Find where the given text appears and provide that cell's center as (X, Y) coordinate. 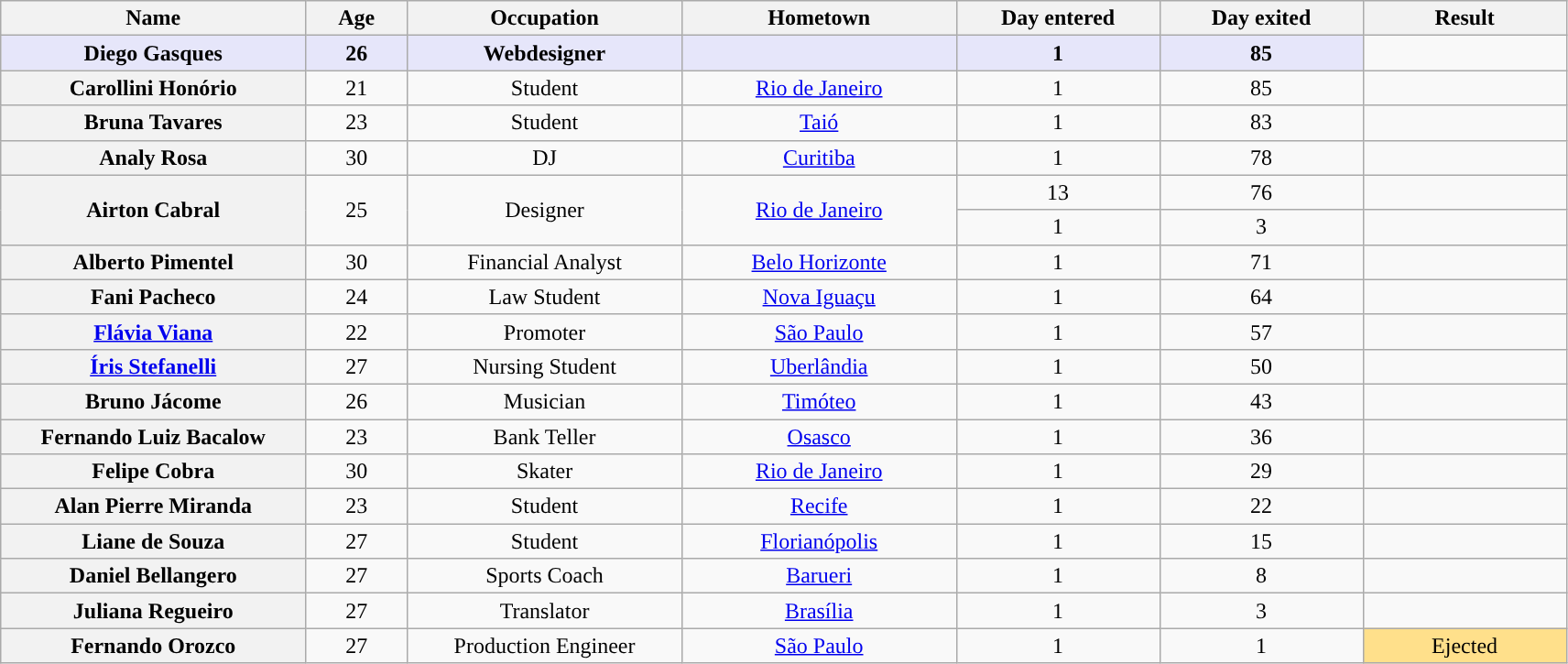
Alberto Pimentel (154, 262)
Skater (545, 472)
Felipe Cobra (154, 472)
57 (1261, 332)
Curitiba (819, 158)
Taió (819, 123)
Sports Coach (545, 576)
Webdesigner (545, 53)
Brasília (819, 611)
24 (357, 297)
Fernando Orozco (154, 646)
Alan Pierre Miranda (154, 506)
Day exited (1261, 18)
Nursing Student (545, 366)
Osasco (819, 437)
Day entered (1058, 18)
Age (357, 18)
15 (1261, 541)
Translator (545, 611)
50 (1261, 366)
29 (1261, 472)
Juliana Regueiro (154, 611)
Liane de Souza (154, 541)
78 (1261, 158)
43 (1261, 401)
36 (1261, 437)
Bruna Tavares (154, 123)
Bank Teller (545, 437)
Diego Gasques (154, 53)
DJ (545, 158)
Airton Cabral (154, 210)
Uberlândia (819, 366)
Nova Iguaçu (819, 297)
Recife (819, 506)
64 (1261, 297)
Production Engineer (545, 646)
Designer (545, 210)
Financial Analyst (545, 262)
Law Student (545, 297)
Name (154, 18)
25 (357, 210)
Íris Stefanelli (154, 366)
21 (357, 88)
Analy Rosa (154, 158)
Musician (545, 401)
Barueri (819, 576)
Occupation (545, 18)
Ejected (1465, 646)
Bruno Jácome (154, 401)
83 (1261, 123)
8 (1261, 576)
Florianópolis (819, 541)
71 (1261, 262)
Result (1465, 18)
Hometown (819, 18)
76 (1261, 192)
Timóteo (819, 401)
13 (1058, 192)
Promoter (545, 332)
Belo Horizonte (819, 262)
Flávia Viana (154, 332)
Fani Pacheco (154, 297)
Daniel Bellangero (154, 576)
Carollini Honório (154, 88)
Fernando Luiz Bacalow (154, 437)
